From the cell containing the given text, extract its center point as [X, Y] coordinate. 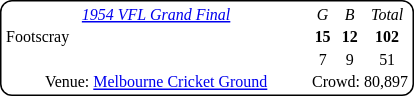
12 [350, 37]
7 [323, 60]
G [323, 14]
51 [388, 60]
Crowd: 80,897 [360, 82]
Footscray [156, 37]
102 [388, 37]
15 [323, 37]
B [350, 14]
1954 VFL Grand Final [156, 14]
Venue: Melbourne Cricket Ground [156, 82]
9 [350, 60]
Total [388, 14]
